Capture the cell that displays the provided text and extract its [x, y] central coordinate. 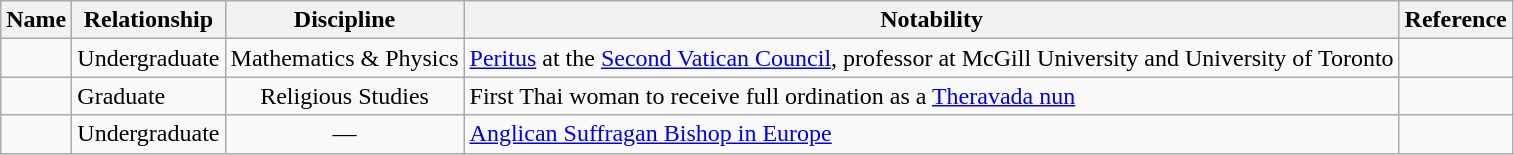
Mathematics & Physics [344, 58]
Relationship [148, 20]
Name [36, 20]
Graduate [148, 96]
Anglican Suffragan Bishop in Europe [932, 134]
Notability [932, 20]
Peritus at the Second Vatican Council, professor at McGill University and University of Toronto [932, 58]
Religious Studies [344, 96]
Discipline [344, 20]
First Thai woman to receive full ordination as a Theravada nun [932, 96]
— [344, 134]
Reference [1456, 20]
